Return (x, y) of the center of cell containing provided text 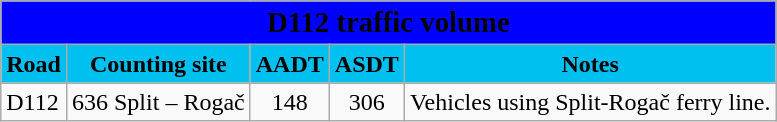
306 (366, 102)
Counting site (158, 64)
D112 traffic volume (388, 23)
Vehicles using Split-Rogač ferry line. (590, 102)
636 Split – Rogač (158, 102)
148 (290, 102)
Road (34, 64)
Notes (590, 64)
ASDT (366, 64)
AADT (290, 64)
D112 (34, 102)
